Extract the (X, Y) coordinate from the center of the cell holding the provided text.  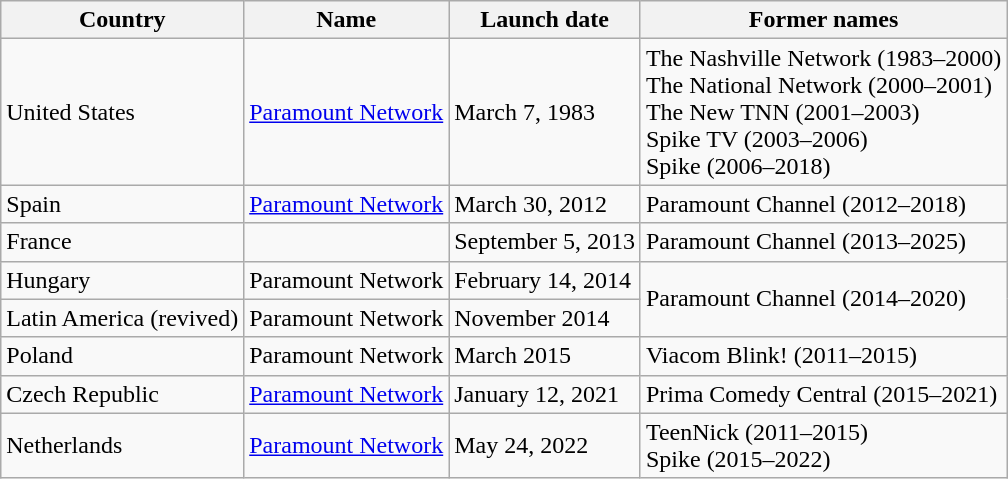
Viacom Blink! (2011–2015) (823, 356)
France (122, 242)
Country (122, 20)
September 5, 2013 (545, 242)
Spain (122, 204)
March 30, 2012 (545, 204)
Prima Comedy Central (2015–2021) (823, 394)
Former names (823, 20)
Name (346, 20)
TeenNick (2011–2015)Spike (2015–2022) (823, 446)
November 2014 (545, 318)
The Nashville Network (1983–2000)The National Network (2000–2001)The New TNN (2001–2003)Spike TV (2003–2006)Spike (2006–2018) (823, 112)
February 14, 2014 (545, 280)
United States (122, 112)
January 12, 2021 (545, 394)
May 24, 2022 (545, 446)
Paramount Channel (2014–2020) (823, 299)
March 7, 1983 (545, 112)
Paramount Channel (2013–2025) (823, 242)
Czech Republic (122, 394)
Latin America (revived) (122, 318)
Netherlands (122, 446)
Launch date (545, 20)
March 2015 (545, 356)
Paramount Channel (2012–2018) (823, 204)
Poland (122, 356)
Hungary (122, 280)
